From the cell containing the given text, extract its center point as [x, y] coordinate. 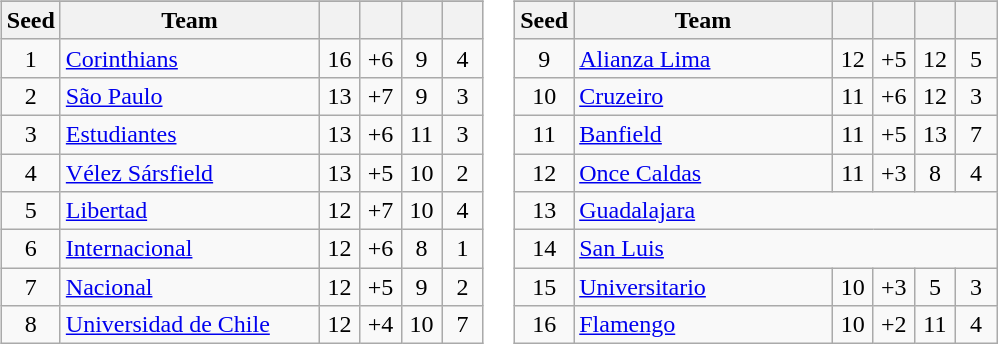
Libertad [190, 211]
Once Caldas [704, 173]
San Luis [786, 249]
Cruzeiro [704, 96]
15 [544, 287]
Universitario [704, 287]
6 [30, 249]
São Paulo [190, 96]
Universidad de Chile [190, 325]
Banfield [704, 134]
14 [544, 249]
Flamengo [704, 325]
Corinthians [190, 58]
Nacional [190, 287]
+4 [380, 325]
Guadalajara [786, 211]
Vélez Sársfield [190, 173]
Estudiantes [190, 134]
Alianza Lima [704, 58]
Internacional [190, 249]
+2 [894, 325]
